Search for the cell housing the specified text and yield its [x, y] center coordinate. 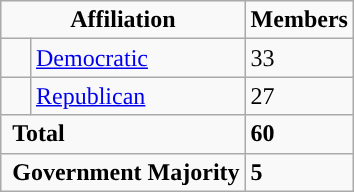
Democratic [138, 58]
Affiliation [123, 20]
27 [299, 96]
60 [299, 134]
Republican [138, 96]
5 [299, 172]
33 [299, 58]
Total [123, 134]
Members [299, 20]
Government Majority [123, 172]
